Determine the [X, Y] coordinate at the center of the cell enclosing the given text.  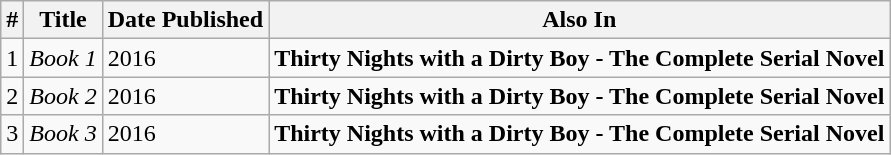
Date Published [185, 20]
Title [63, 20]
3 [12, 134]
Book 3 [63, 134]
Book 2 [63, 96]
# [12, 20]
Book 1 [63, 58]
1 [12, 58]
Also In [580, 20]
2 [12, 96]
